From the cell containing the given text, extract its center point as [x, y] coordinate. 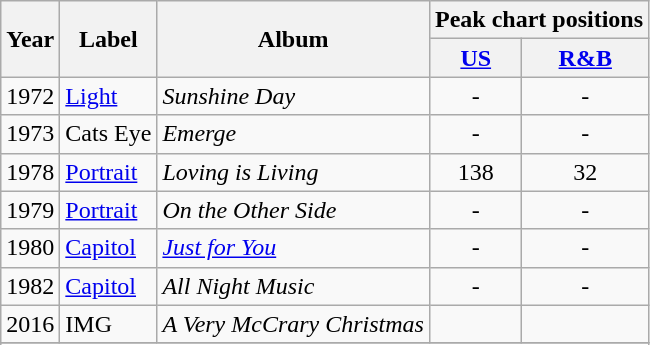
Peak chart positions [538, 20]
IMG [108, 324]
Label [108, 39]
1982 [30, 286]
1980 [30, 248]
Cats Eye [108, 134]
On the Other Side [294, 210]
2016 [30, 324]
US [475, 58]
Just for You [294, 248]
32 [586, 172]
Loving is Living [294, 172]
Light [108, 96]
1972 [30, 96]
Sunshine Day [294, 96]
Album [294, 39]
138 [475, 172]
A Very McCrary Christmas [294, 324]
1978 [30, 172]
All Night Music [294, 286]
1973 [30, 134]
R&B [586, 58]
Year [30, 39]
Emerge [294, 134]
1979 [30, 210]
